For the text-containing cell, return its midpoint in [X, Y] coordinate format. 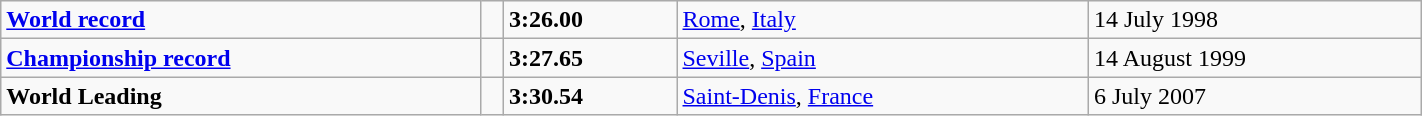
World Leading [241, 96]
6 July 2007 [1254, 96]
14 July 1998 [1254, 20]
Saint-Denis, France [882, 96]
Rome, Italy [882, 20]
World record [241, 20]
Seville, Spain [882, 58]
14 August 1999 [1254, 58]
3:27.65 [590, 58]
3:30.54 [590, 96]
3:26.00 [590, 20]
Championship record [241, 58]
